Output the [x, y] coordinate of the center of the cell containing the given text.  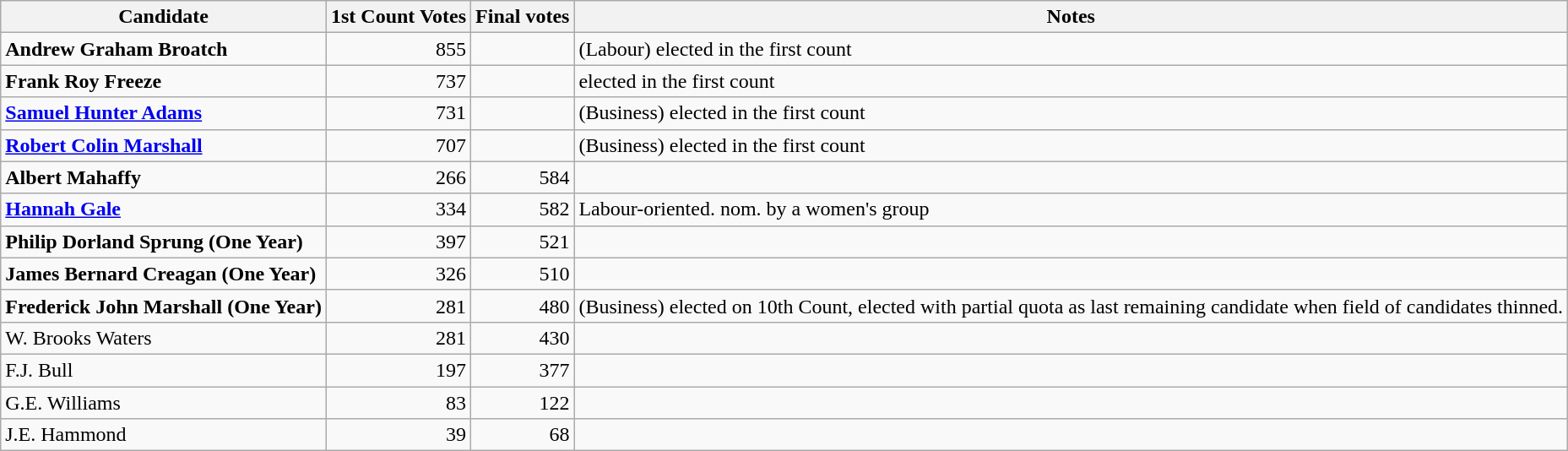
James Bernard Creagan (One Year) [164, 274]
(Labour) elected in the first count [1071, 49]
83 [399, 403]
Philip Dorland Sprung (One Year) [164, 242]
430 [523, 338]
Labour-oriented. nom. by a women's group [1071, 209]
397 [399, 242]
266 [399, 177]
68 [523, 435]
197 [399, 370]
521 [523, 242]
855 [399, 49]
Notes [1071, 17]
Frederick John Marshall (One Year) [164, 306]
(Business) elected on 10th Count, elected with partial quota as last remaining candidate when field of candidates thinned. [1071, 306]
Robert Colin Marshall [164, 145]
334 [399, 209]
377 [523, 370]
Final votes [523, 17]
584 [523, 177]
737 [399, 81]
39 [399, 435]
510 [523, 274]
G.E. Williams [164, 403]
1st Count Votes [399, 17]
582 [523, 209]
Andrew Graham Broatch [164, 49]
F.J. Bull [164, 370]
122 [523, 403]
Hannah Gale [164, 209]
Samuel Hunter Adams [164, 113]
Albert Mahaffy [164, 177]
J.E. Hammond [164, 435]
elected in the first count [1071, 81]
480 [523, 306]
731 [399, 113]
326 [399, 274]
W. Brooks Waters [164, 338]
Frank Roy Freeze [164, 81]
707 [399, 145]
Candidate [164, 17]
